Search for the cell housing the specified text and yield its (x, y) center coordinate. 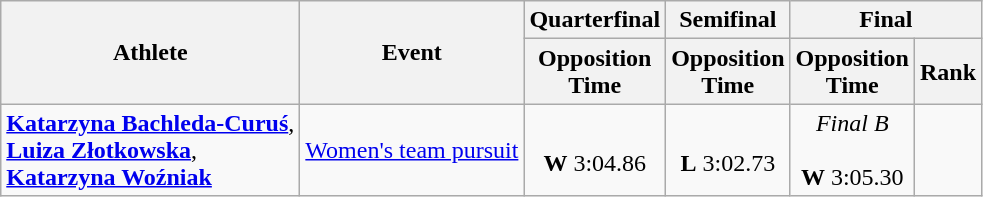
Event (412, 52)
Quarterfinal (595, 20)
Women's team pursuit (412, 150)
Final (886, 20)
Final B W 3:05.30 (852, 150)
L 3:02.73 (728, 150)
Semifinal (728, 20)
W 3:04.86 (595, 150)
Rank (948, 72)
Athlete (150, 52)
Katarzyna Bachleda-Curuś,Luiza Złotkowska,Katarzyna Woźniak (150, 150)
